Identify which cell holds the provided text, then report its [X, Y] central coordinate. 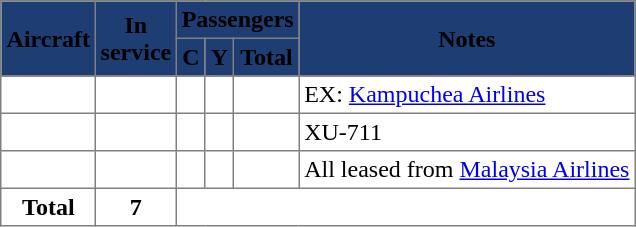
In service [136, 38]
Passengers [237, 20]
Notes [467, 38]
7 [136, 207]
All leased from Malaysia Airlines [467, 170]
XU-711 [467, 132]
EX: Kampuchea Airlines [467, 95]
Y [220, 57]
Aircraft [48, 38]
C [190, 57]
